Search for the cell housing the specified text and yield its (x, y) center coordinate. 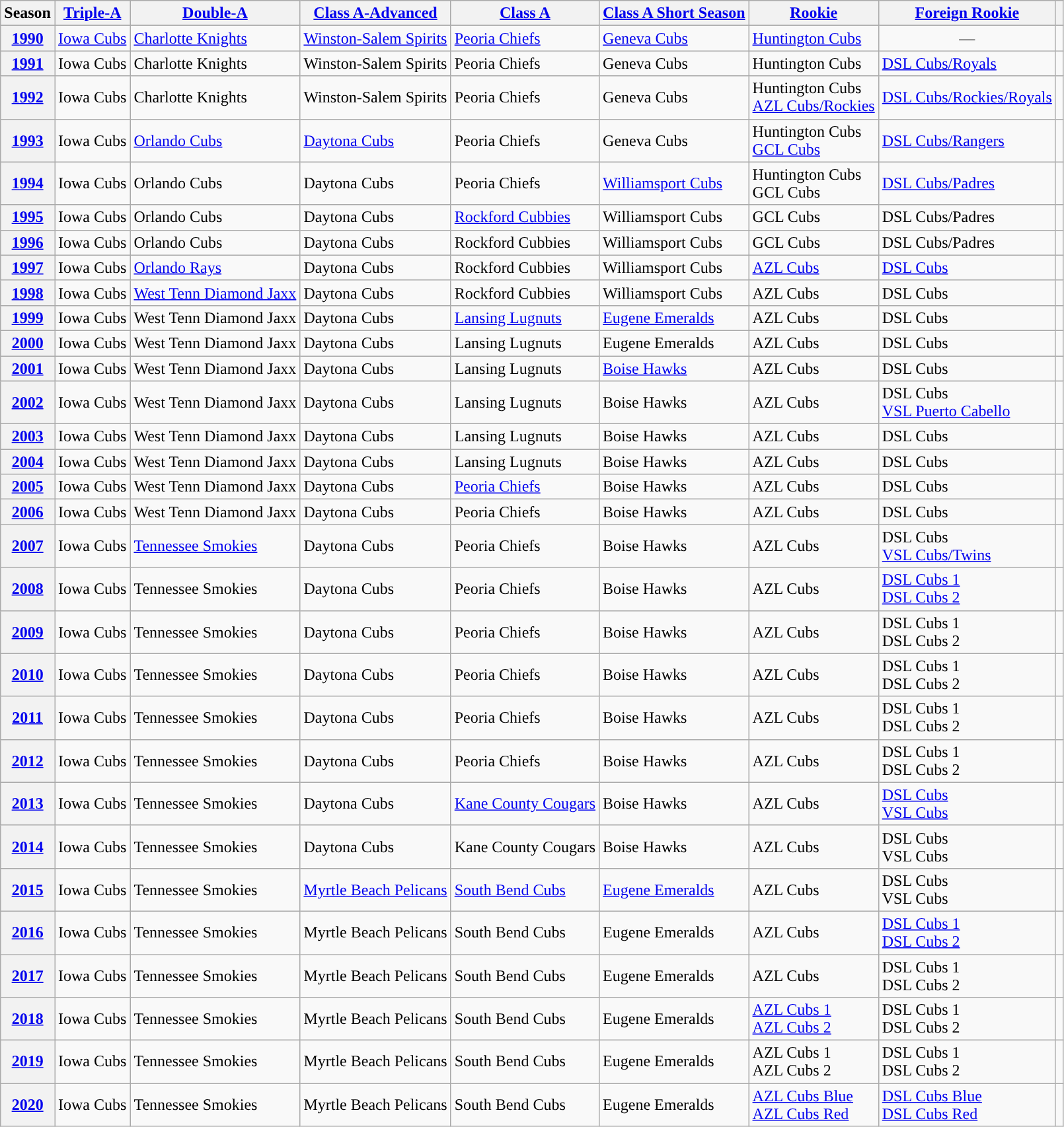
1995 (28, 217)
DSL Cubs BlueDSL Cubs Red (967, 1105)
Season (28, 13)
DSL Cubs/Royals (967, 63)
2005 (28, 487)
1999 (28, 318)
DSL CubsVSL Puerto Cabello (967, 403)
AZL Cubs BlueAZL Cubs Red (814, 1105)
2009 (28, 632)
2015 (28, 889)
2007 (28, 546)
Class A (525, 13)
Double-A (215, 13)
2010 (28, 675)
1997 (28, 268)
2000 (28, 343)
1991 (28, 63)
2002 (28, 403)
2018 (28, 1019)
2012 (28, 761)
2003 (28, 437)
2014 (28, 847)
Foreign Rookie (967, 13)
2001 (28, 368)
Class A-Advanced (375, 13)
1992 (28, 98)
Rookie (814, 13)
2006 (28, 512)
2004 (28, 462)
1996 (28, 242)
2016 (28, 933)
1993 (28, 140)
2013 (28, 803)
2017 (28, 975)
Class A Short Season (674, 13)
DSL Cubs/Rangers (967, 140)
2019 (28, 1062)
2011 (28, 717)
— (967, 38)
1994 (28, 184)
1990 (28, 38)
Huntington CubsAZL Cubs/Rockies (814, 98)
1998 (28, 293)
DSL CubsVSL Cubs/Twins (967, 546)
Orlando Rays (215, 268)
2020 (28, 1105)
DSL Cubs/Rockies/Royals (967, 98)
2008 (28, 589)
Triple-A (92, 13)
